Provide the (X, Y) coordinate of the cell's center where the given text is located.  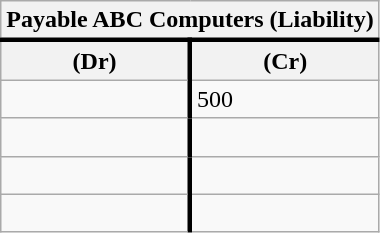
(Cr) (284, 60)
500 (284, 99)
Payable ABC Computers (Liability) (190, 21)
(Dr) (96, 60)
